Identify which cell holds the provided text, then report its [X, Y] central coordinate. 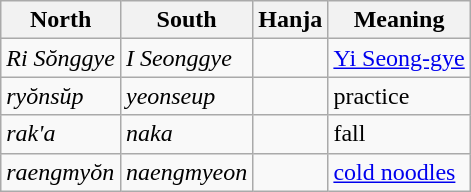
South [186, 20]
Ri Sŏnggye [61, 58]
naengmyeon [186, 172]
raengmyŏn [61, 172]
practice [399, 96]
Hanja [290, 20]
yeonseup [186, 96]
North [61, 20]
cold noodles [399, 172]
fall [399, 134]
Yi Seong-gye [399, 58]
Meaning [399, 20]
I Seonggye [186, 58]
rak'a [61, 134]
naka [186, 134]
ryŏnsŭp [61, 96]
